Find where the given text appears and provide that cell's center as (x, y) coordinate. 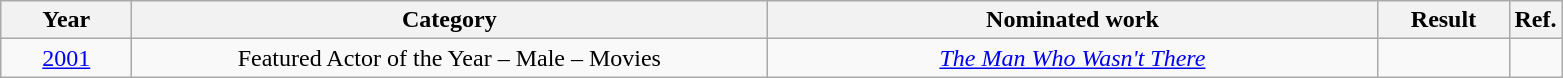
Nominated work (1072, 20)
2001 (66, 58)
Featured Actor of the Year – Male – Movies (450, 58)
The Man Who Wasn't There (1072, 58)
Year (66, 20)
Result (1444, 20)
Category (450, 20)
Ref. (1536, 20)
